Provide the (x, y) coordinate of the cell's center where the given text is located.  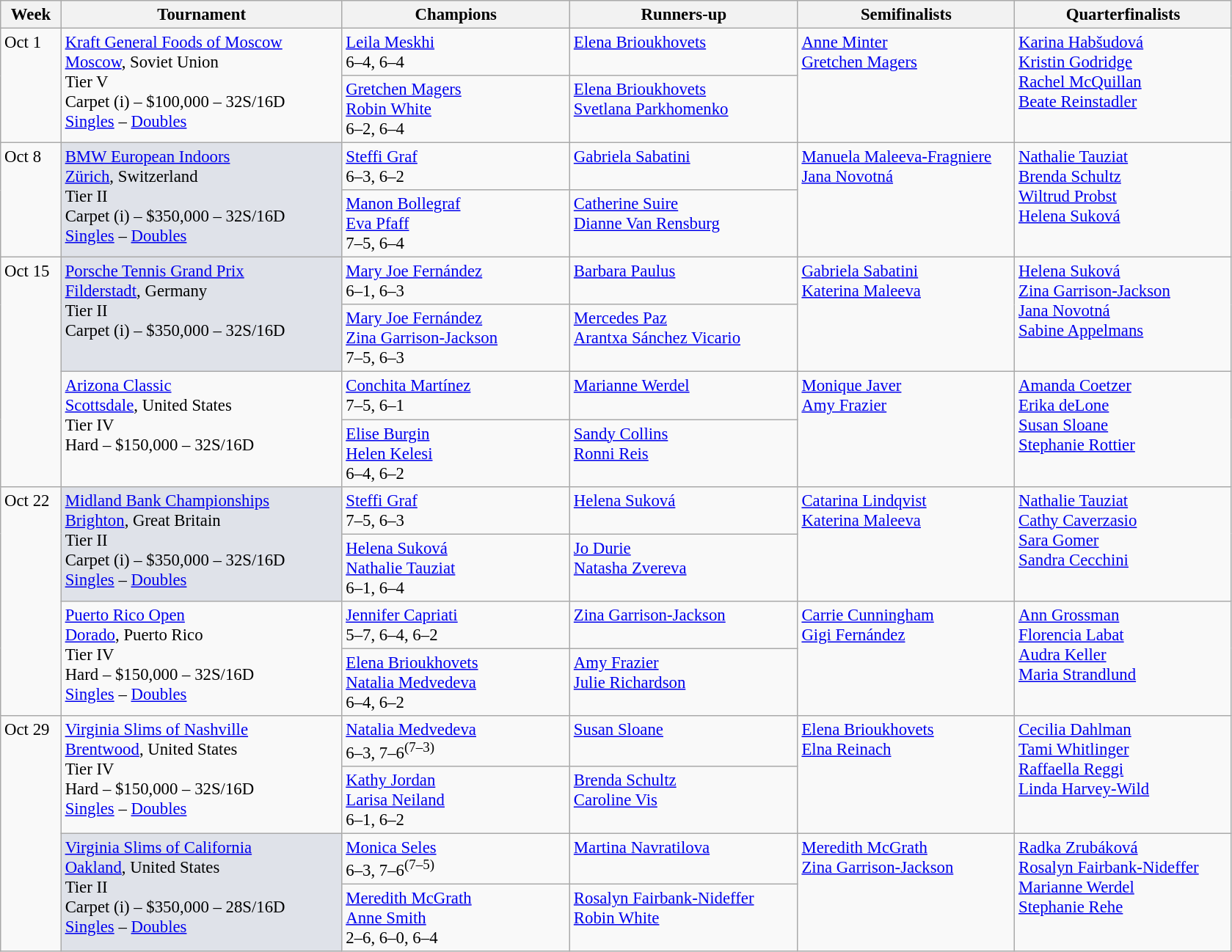
Virginia Slims of CaliforniaOakland, United StatesTier II Carpet (i) – $350,000 – 28S/16DSingles – Doubles (201, 892)
Mercedes Paz Arantxa Sánchez Vicario (684, 339)
Helena Suková (684, 510)
Steffi Graf7–5, 6–3 (456, 510)
Meredith McGrath Anne Smith2–6, 6–0, 6–4 (456, 918)
Amy Frazier Julie Richardson (684, 682)
Natalia Medvedeva6–3, 7–6(7–3) (456, 741)
Kathy Jordan Larisa Neiland6–1, 6–2 (456, 800)
Meredith McGrath Zina Garrison-Jackson (906, 892)
Marianne Werdel (684, 396)
Leila Meskhi6–4, 6–4 (456, 53)
Monica Seles6–3, 7–6(7–5) (456, 858)
Puerto Rico OpenDorado, Puerto RicoTier IV Hard – $150,000 – 32S/16DSingles – Doubles (201, 658)
Nathalie Tauziat Brenda Schultz Wiltrud Probst Helena Suková (1123, 200)
Oct 29 (31, 834)
Arizona Classic Scottsdale, United StatesTier IV Hard – $150,000 – 32S/16D (201, 429)
Semifinalists (906, 15)
Barbara Paulus (684, 282)
Helena Suková Zina Garrison-Jackson Jana Novotná Sabine Appelmans (1123, 315)
Jo Durie Natasha Zvereva (684, 568)
Susan Sloane (684, 741)
Week (31, 15)
Gretchen Magers Robin White6–2, 6–4 (456, 109)
Elise Burgin Helen Kelesi6–4, 6–2 (456, 453)
Catherine Suire Dianne Van Rensburg (684, 224)
Kraft General Foods of MoscowMoscow, Soviet UnionTier V Carpet (i) – $100,000 – 32S/16DSingles – Doubles (201, 86)
Manuela Maleeva-Fragniere Jana Novotná (906, 200)
Oct 1 (31, 86)
Elena Brioukhovets Svetlana Parkhomenko (684, 109)
Quarterfinalists (1123, 15)
Nathalie Tauziat Cathy Caverzasio Sara Gomer Sandra Cecchini (1123, 543)
Mary Joe Fernández6–1, 6–3 (456, 282)
Gabriela Sabatini (684, 167)
Elena Brioukhovets Elna Reinach (906, 775)
Elena Brioukhovets Natalia Medvedeva6–4, 6–2 (456, 682)
Mary Joe Fernández Zina Garrison-Jackson7–5, 6–3 (456, 339)
BMW European IndoorsZürich, SwitzerlandTier II Carpet (i) – $350,000 – 32S/16DSingles – Doubles (201, 200)
Virginia Slims of NashvilleBrentwood, United StatesTier IV Hard – $150,000 – 32S/16DSingles – Doubles (201, 775)
Manon Bollegraf Eva Pfaff7–5, 6–4 (456, 224)
Amanda Coetzer Erika deLone Susan Sloane Stephanie Rottier (1123, 429)
Oct 8 (31, 200)
Steffi Graf6–3, 6–2 (456, 167)
Anne Minter Gretchen Magers (906, 86)
Oct 22 (31, 601)
Karina Habšudová Kristin Godridge Rachel McQuillan Beate Reinstadler (1123, 86)
Oct 15 (31, 372)
Midland Bank Championships Brighton, Great BritainTier II Carpet (i) – $350,000 – 32S/16DSingles – Doubles (201, 543)
Carrie Cunningham Gigi Fernández (906, 658)
Catarina Lindqvist Katerina Maleeva (906, 543)
Brenda Schultz Caroline Vis (684, 800)
Elena Brioukhovets (684, 53)
Monique Javer Amy Frazier (906, 429)
Rosalyn Fairbank-Nideffer Robin White (684, 918)
Martina Navratilova (684, 858)
Ann Grossman Florencia Labat Audra Keller Maria Strandlund (1123, 658)
Porsche Tennis Grand PrixFilderstadt, GermanyTier II Carpet (i) – $350,000 – 32S/16D (201, 315)
Zina Garrison-Jackson (684, 625)
Runners-up (684, 15)
Cecilia Dahlman Tami Whitlinger Raffaella Reggi Linda Harvey-Wild (1123, 775)
Helena Suková Nathalie Tauziat6–1, 6–4 (456, 568)
Radka Zrubáková Rosalyn Fairbank-Nideffer Marianne Werdel Stephanie Rehe (1123, 892)
Champions (456, 15)
Tournament (201, 15)
Gabriela Sabatini Katerina Maleeva (906, 315)
Jennifer Capriati5–7, 6–4, 6–2 (456, 625)
Conchita Martínez7–5, 6–1 (456, 396)
Sandy Collins Ronni Reis (684, 453)
